Identify which cell holds the provided text, then report its (X, Y) central coordinate. 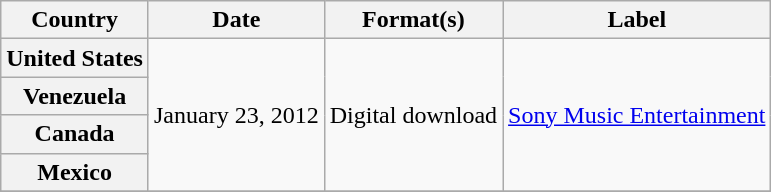
Date (236, 20)
Label (637, 20)
Sony Music Entertainment (637, 115)
Canada (75, 134)
Digital download (413, 115)
January 23, 2012 (236, 115)
Mexico (75, 172)
Venezuela (75, 96)
United States (75, 58)
Format(s) (413, 20)
Country (75, 20)
